Return the (X, Y) coordinate for the center point of the cell that contains the specified text.  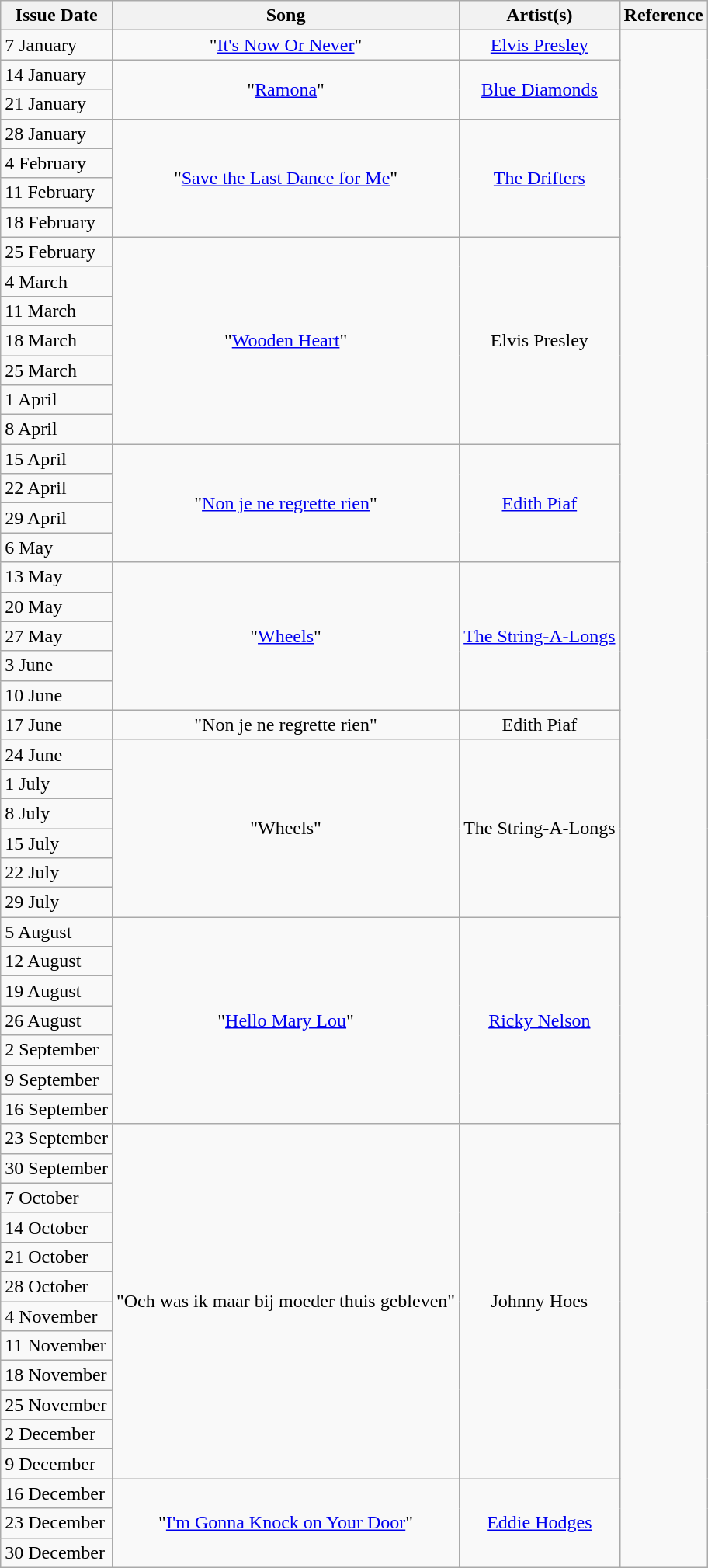
18 March (57, 340)
"Save the Last Dance for Me" (286, 178)
"Och was ik maar bij moeder thuis gebleven" (286, 1302)
25 November (57, 1405)
21 October (57, 1257)
18 February (57, 222)
4 February (57, 163)
14 January (57, 75)
3 June (57, 666)
25 February (57, 252)
11 February (57, 193)
9 December (57, 1464)
Issue Date (57, 16)
20 May (57, 607)
22 July (57, 873)
27 May (57, 636)
1 July (57, 784)
9 September (57, 1080)
8 July (57, 813)
22 April (57, 488)
30 September (57, 1168)
19 August (57, 991)
"Hello Mary Lou" (286, 1020)
14 October (57, 1227)
8 April (57, 429)
7 January (57, 45)
16 December (57, 1493)
4 March (57, 281)
6 May (57, 548)
29 April (57, 518)
Johnny Hoes (540, 1302)
1 April (57, 400)
"Wooden Heart" (286, 340)
23 September (57, 1139)
15 April (57, 459)
30 December (57, 1552)
The Drifters (540, 178)
2 December (57, 1434)
5 August (57, 932)
11 March (57, 311)
11 November (57, 1346)
Song (286, 16)
10 June (57, 695)
Artist(s) (540, 16)
17 June (57, 725)
2 September (57, 1050)
12 August (57, 961)
"Ramona" (286, 89)
"I'm Gonna Knock on Your Door" (286, 1523)
15 July (57, 843)
26 August (57, 1020)
28 January (57, 134)
13 May (57, 577)
23 December (57, 1523)
7 October (57, 1198)
Blue Diamonds (540, 89)
"It's Now Or Never" (286, 45)
28 October (57, 1286)
18 November (57, 1375)
21 January (57, 104)
25 March (57, 370)
Ricky Nelson (540, 1020)
16 September (57, 1109)
Reference (663, 16)
4 November (57, 1316)
Eddie Hodges (540, 1523)
29 July (57, 902)
24 June (57, 754)
